Capture the cell that displays the provided text and extract its [X, Y] central coordinate. 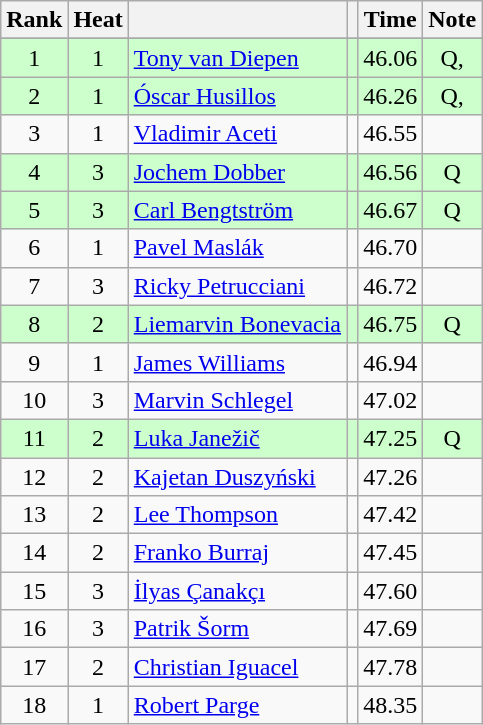
Liemarvin Bonevacia [237, 324]
5 [34, 210]
46.06 [390, 58]
46.70 [390, 248]
46.26 [390, 96]
46.56 [390, 172]
11 [34, 438]
9 [34, 362]
Time [390, 20]
4 [34, 172]
James Williams [237, 362]
6 [34, 248]
16 [34, 629]
46.75 [390, 324]
47.26 [390, 477]
Luka Janežič [237, 438]
Óscar Husillos [237, 96]
Vladimir Aceti [237, 134]
10 [34, 400]
48.35 [390, 705]
13 [34, 515]
17 [34, 667]
8 [34, 324]
Ricky Petrucciani [237, 286]
Carl Bengtström [237, 210]
46.55 [390, 134]
Tony van Diepen [237, 58]
Robert Parge [237, 705]
18 [34, 705]
47.60 [390, 591]
15 [34, 591]
47.02 [390, 400]
46.94 [390, 362]
Marvin Schlegel [237, 400]
47.25 [390, 438]
Heat [98, 20]
Christian Iguacel [237, 667]
47.78 [390, 667]
46.72 [390, 286]
12 [34, 477]
Patrik Šorm [237, 629]
Franko Burraj [237, 553]
46.67 [390, 210]
Lee Thompson [237, 515]
14 [34, 553]
İlyas Çanakçı [237, 591]
47.45 [390, 553]
7 [34, 286]
Jochem Dobber [237, 172]
Rank [34, 20]
47.42 [390, 515]
47.69 [390, 629]
Pavel Maslák [237, 248]
Note [452, 20]
Kajetan Duszyński [237, 477]
